Capture the cell that displays the provided text and extract its (X, Y) central coordinate. 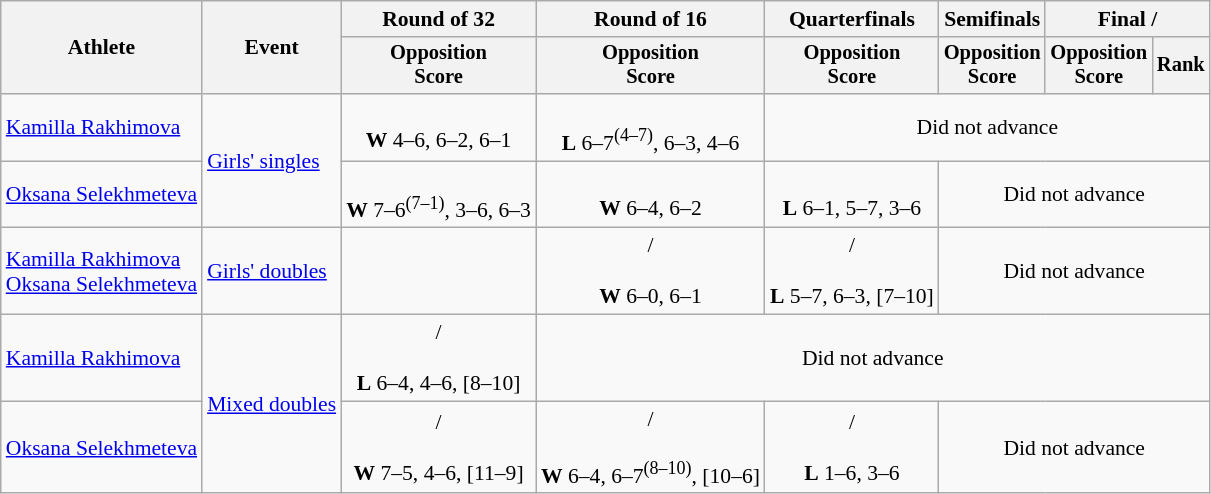
Round of 32 (438, 19)
/W 6–4, 6–7(8–10), [10–6] (650, 447)
Quarterfinals (852, 19)
Girls' singles (272, 161)
Round of 16 (650, 19)
W 6–4, 6–2 (650, 194)
L 6–7(4–7), 6–3, 4–6 (650, 128)
Rank (1181, 66)
/L 1–6, 3–6 (852, 447)
Event (272, 48)
Semifinals (992, 19)
W 4–6, 6–2, 6–1 (438, 128)
/L 5–7, 6–3, [7–10] (852, 272)
L 6–1, 5–7, 3–6 (852, 194)
Girls' doubles (272, 272)
/L 6–4, 4–6, [8–10] (438, 358)
/W 6–0, 6–1 (650, 272)
Mixed doubles (272, 404)
/W 7–5, 4–6, [11–9] (438, 447)
Final / (1127, 19)
W 7–6(7–1), 3–6, 6–3 (438, 194)
Kamilla RakhimovaOksana Selekhmeteva (102, 272)
Athlete (102, 48)
